Search for the cell housing the specified text and yield its [x, y] center coordinate. 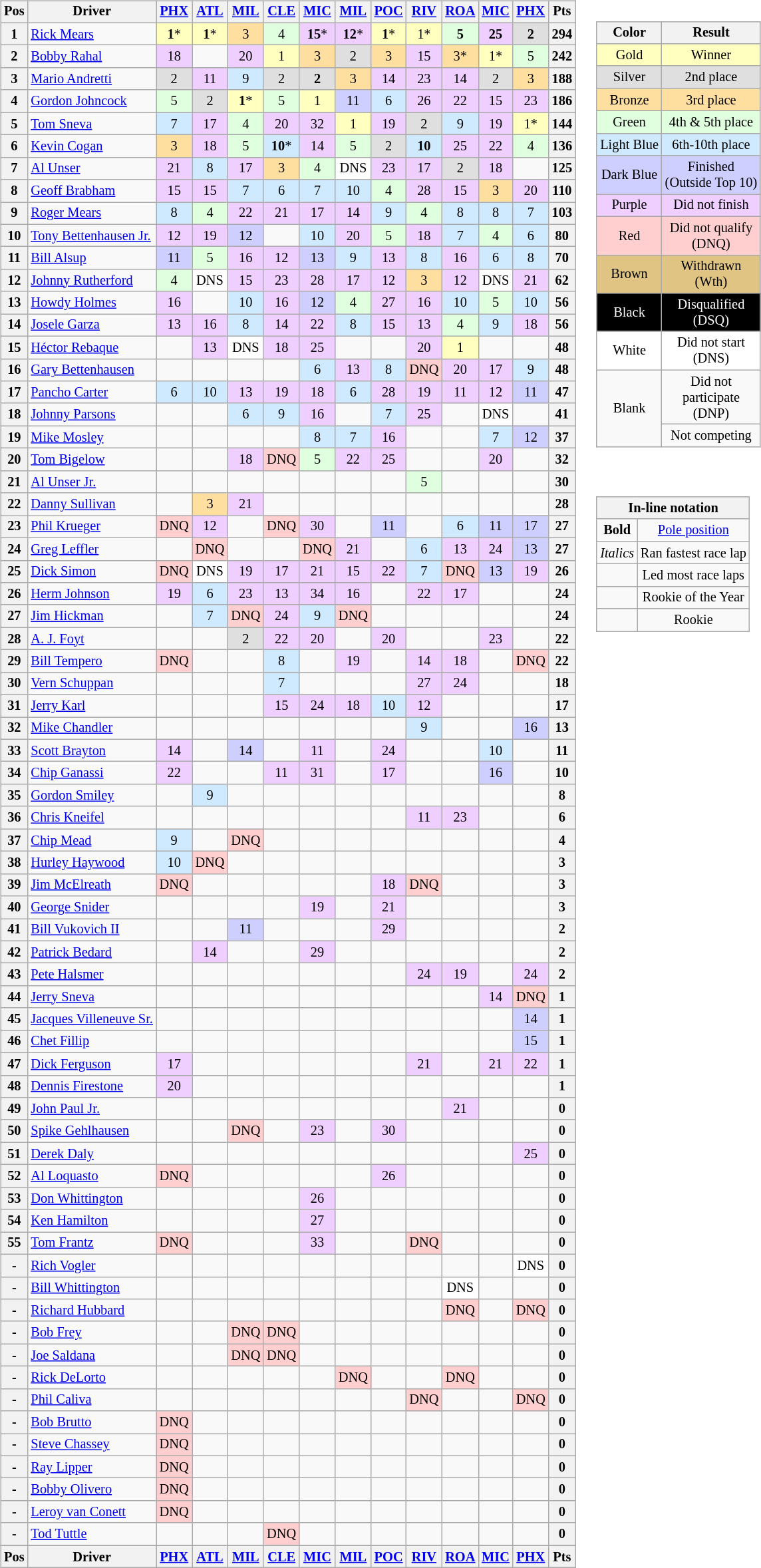
Disqualified(DSQ) [711, 313]
Blank [629, 408]
Pole position [693, 530]
43 [14, 975]
Silver [629, 77]
Green [629, 122]
Derek Daly [92, 1154]
Mike Chandler [92, 728]
Bobby Rahal [92, 57]
Richard Hubbard [92, 1311]
Pancho Carter [92, 392]
Bill Vukovich II [92, 930]
Jerry Karl [92, 706]
186 [562, 101]
Scott Brayton [92, 750]
Gordon Smiley [92, 796]
Joe Saldana [92, 1355]
80 [562, 235]
Jim Hickman [92, 616]
Italics [617, 553]
Leroy van Conett [92, 1512]
Finished(Outside Top 10) [711, 175]
Gold [629, 55]
Red [629, 235]
Johnny Rutherford [92, 281]
62 [562, 281]
Gordon Johncock [92, 101]
Gary Bettenhausen [92, 370]
Result [711, 33]
Light Blue [629, 144]
49 [14, 1109]
Bobby Olivero [92, 1490]
Bob Brutto [92, 1422]
Al Unser [92, 168]
Chris Kneifel [92, 818]
Johnny Parsons [92, 414]
Color [629, 33]
4th & 5th place [711, 122]
Don Whittington [92, 1198]
55 [14, 1243]
George Snider [92, 907]
White [629, 351]
Rookie of the Year [693, 597]
Mike Mosley [92, 437]
Bill Alsup [92, 258]
Herm Johnson [92, 594]
Hurley Haywood [92, 863]
Jacques Villeneuve Sr. [92, 1019]
Not competing [711, 436]
In-line notation [673, 508]
A. J. Foyt [92, 639]
Led most race laps [693, 575]
Chip Ganassi [92, 773]
12* [353, 34]
Tom Sneva [92, 124]
Chip Mead [92, 840]
39 [14, 885]
36 [14, 818]
Josele Garza [92, 325]
46 [14, 1042]
Geoff Brabham [92, 191]
10* [281, 146]
Dennis Firestone [92, 1086]
Dick Simon [92, 571]
Howdy Holmes [92, 303]
Chet Fillip [92, 1042]
Roger Mears [92, 214]
242 [562, 57]
Mario Andretti [92, 79]
Spike Gehlhausen [92, 1131]
Al Loquasto [92, 1176]
51 [14, 1154]
Bronze [629, 100]
Ken Hamilton [92, 1221]
144 [562, 124]
70 [562, 258]
Bill Tempero [92, 661]
Tom Bigelow [92, 460]
Black [629, 313]
Pete Halsmer [92, 975]
Bill Whittington [92, 1288]
Winner [711, 55]
Steve Chassey [92, 1445]
John Paul Jr. [92, 1109]
Withdrawn(Wth) [711, 274]
Rick Mears [92, 34]
3rd place [711, 100]
Purple [629, 206]
Tom Frantz [92, 1243]
Rick DeLorto [92, 1378]
Rookie [693, 620]
Greg Leffler [92, 549]
Ran fastest race lap [693, 553]
Danny Sullivan [92, 504]
45 [14, 1019]
Héctor Rebaque [92, 347]
Did not finish [711, 206]
Jim McElreath [92, 885]
125 [562, 168]
Did not qualify(DNQ) [711, 235]
Phil Krueger [92, 527]
Did not start(DNS) [711, 351]
Bold [617, 530]
Dick Ferguson [92, 1064]
Al Unser Jr. [92, 482]
52 [14, 1176]
6th-10th place [711, 144]
53 [14, 1198]
136 [562, 146]
110 [562, 191]
Rich Vogler [92, 1265]
44 [14, 997]
Brown [629, 274]
103 [562, 214]
Tod Tuttle [92, 1534]
2nd place [711, 77]
Patrick Bedard [92, 952]
38 [14, 863]
188 [562, 79]
15* [317, 34]
Phil Caliva [92, 1400]
294 [562, 34]
Dark Blue [629, 175]
42 [14, 952]
Ray Lipper [92, 1467]
54 [14, 1221]
Vern Schuppan [92, 683]
Jerry Sneva [92, 997]
3* [460, 57]
35 [14, 796]
40 [14, 907]
50 [14, 1131]
Did notparticipate(DNP) [711, 397]
Kevin Cogan [92, 146]
Tony Bettenhausen Jr. [92, 235]
Bob Frey [92, 1333]
